Capture the cell that displays the provided text and extract its [x, y] central coordinate. 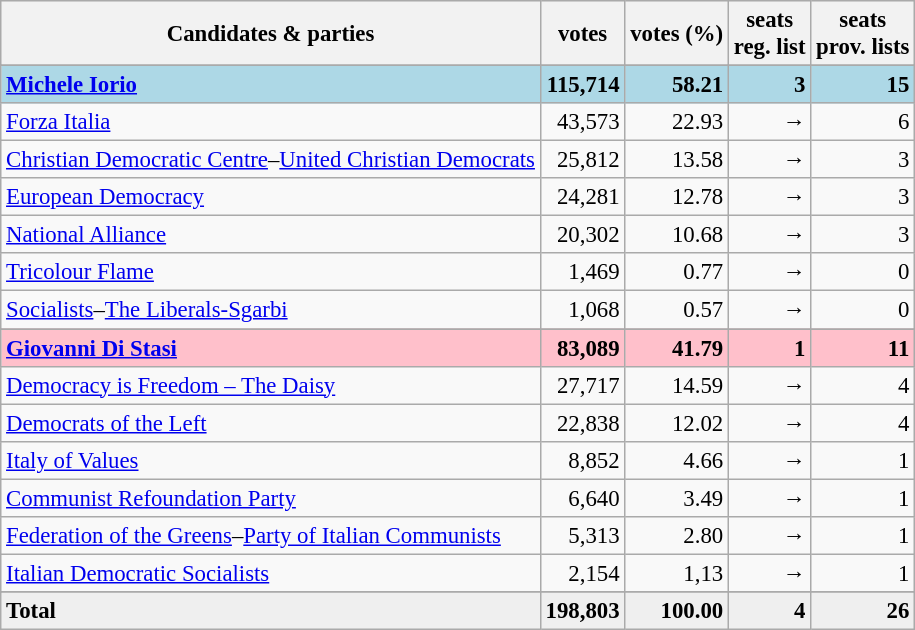
5,313 [582, 536]
58.21 [677, 85]
43,573 [582, 122]
National Alliance [271, 235]
22.93 [677, 122]
13.58 [677, 160]
Candidates & parties [271, 34]
Italy of Values [271, 460]
6 [863, 122]
4.66 [677, 460]
European Democracy [271, 197]
Forza Italia [271, 122]
1,469 [582, 273]
3.49 [677, 498]
Tricolour Flame [271, 273]
Giovanni Di Stasi [271, 348]
seatsreg. list [769, 34]
24,281 [582, 197]
12.02 [677, 423]
Socialists–The Liberals-Sgarbi [271, 310]
Democrats of the Left [271, 423]
198,803 [582, 611]
2.80 [677, 536]
22,838 [582, 423]
14.59 [677, 385]
26 [863, 611]
seatsprov. lists [863, 34]
12.78 [677, 197]
Democracy is Freedom – The Daisy [271, 385]
Total [271, 611]
votes [582, 34]
83,089 [582, 348]
Italian Democratic Socialists [271, 573]
Michele Iorio [271, 85]
1,13 [677, 573]
0.57 [677, 310]
6,640 [582, 498]
votes (%) [677, 34]
Communist Refoundation Party [271, 498]
1,068 [582, 310]
Federation of the Greens–Party of Italian Communists [271, 536]
2,154 [582, 573]
8,852 [582, 460]
41.79 [677, 348]
15 [863, 85]
0.77 [677, 273]
10.68 [677, 235]
Christian Democratic Centre–United Christian Democrats [271, 160]
11 [863, 348]
100.00 [677, 611]
20,302 [582, 235]
25,812 [582, 160]
27,717 [582, 385]
115,714 [582, 85]
